For the text-containing cell, return its midpoint in [x, y] coordinate format. 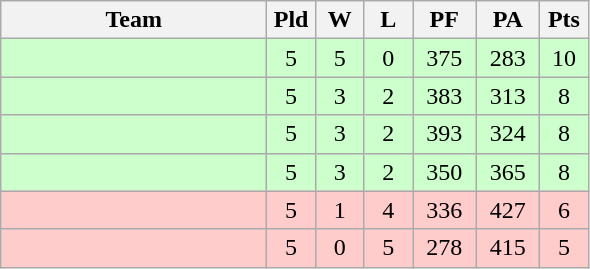
L [388, 20]
PA [508, 20]
Pts [564, 20]
383 [444, 96]
278 [444, 248]
Pld [292, 20]
283 [508, 58]
427 [508, 210]
PF [444, 20]
W [340, 20]
6 [564, 210]
350 [444, 172]
4 [388, 210]
415 [508, 248]
375 [444, 58]
393 [444, 134]
365 [508, 172]
336 [444, 210]
1 [340, 210]
313 [508, 96]
324 [508, 134]
Team [134, 20]
10 [564, 58]
